Detect which cell encompasses the target text, then output its [x, y] center coordinate. 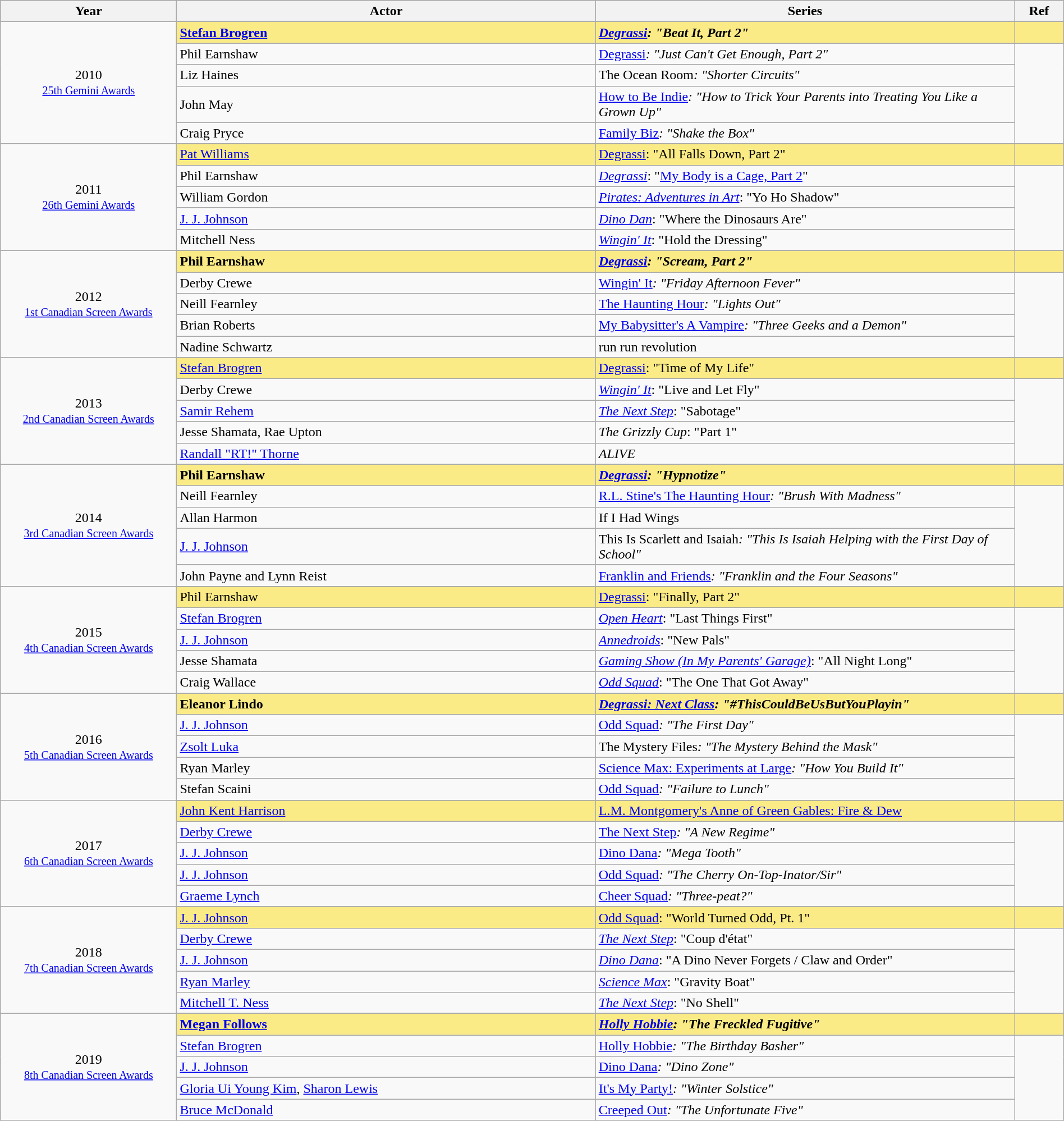
Annedroids: "New Pals" [805, 639]
Dino Dana: "Mega Tooth" [805, 853]
2013 2nd Canadian Screen Awards [89, 411]
Science Max: Experiments at Large: "How You Build It" [805, 768]
Nadine Schwartz [386, 347]
2015 4th Canadian Screen Awards [89, 639]
Series [805, 11]
If I Had Wings [805, 518]
The Next Step: "No Shell" [805, 1003]
2016 5th Canadian Screen Awards [89, 747]
Eleanor Lindo [386, 704]
The Haunting Hour: "Lights Out" [805, 304]
Cheer Squad: "Three-peat?" [805, 896]
Odd Squad: "Failure to Lunch" [805, 789]
Holly Hobbie: "The Birthday Basher" [805, 1046]
Stefan Scaini [386, 789]
Megan Follows [386, 1024]
Degrassi: "All Falls Down, Part 2" [805, 154]
Degrassi: "Finally, Part 2" [805, 597]
The Ocean Room: "Shorter Circuits" [805, 75]
Franklin and Friends: "Franklin and the Four Seasons" [805, 575]
Odd Squad: "World Turned Odd, Pt. 1" [805, 917]
The Next Step: "Sabotage" [805, 411]
The Grizzly Cup: "Part 1" [805, 432]
2018 7th Canadian Screen Awards [89, 960]
Degrassi: "Just Can't Get Enough, Part 2" [805, 54]
Jesse Shamata [386, 661]
Degrassi: Next Class: "#ThisCouldBeUsButYouPlayin" [805, 704]
R.L. Stine's The Haunting Hour: "Brush With Madness" [805, 496]
Mitchell Ness [386, 240]
L.M. Montgomery's Anne of Green Gables: Fire & Dew [805, 811]
John May [386, 104]
Degrassi: "My Body is a Cage, Part 2" [805, 176]
2011 26th Gemini Awards [89, 197]
Degrassi: "Beat It, Part 2" [805, 33]
Dino Dana: "A Dino Never Forgets / Claw and Order" [805, 960]
ALIVE [805, 454]
It's My Party!: "Winter Solstice" [805, 1088]
2019 8th Canadian Screen Awards [89, 1067]
The Next Step: "A New Regime" [805, 832]
run run revolution [805, 347]
Degrassi: "Scream, Part 2" [805, 261]
Degrassi: "Time of My Life" [805, 368]
Creeped Out: "The Unfortunate Five" [805, 1110]
My Babysitter's A Vampire: "Three Geeks and a Demon" [805, 326]
Craig Pryce [386, 133]
Science Max: "Gravity Boat" [805, 982]
2010 25th Gemini Awards [89, 83]
Open Heart: "Last Things First" [805, 618]
Samir Rehem [386, 411]
This Is Scarlett and Isaiah: "This Is Isaiah Helping with the First Day of School" [805, 547]
John Kent Harrison [386, 811]
Randall "RT!" Thorne [386, 454]
Zsolt Luka [386, 747]
The Next Step: "Coup d'état" [805, 939]
Dino Dan: "Where the Dinosaurs Are" [805, 218]
Degrassi: "Hypnotize" [805, 475]
Jesse Shamata, Rae Upton [386, 432]
Year [89, 11]
Odd Squad: "The Cherry On-Top-Inator/Sir" [805, 875]
Gaming Show (In My Parents' Garage): "All Night Long" [805, 661]
Liz Haines [386, 75]
Bruce McDonald [386, 1110]
2017 6th Canadian Screen Awards [89, 853]
How to Be Indie: "How to Trick Your Parents into Treating You Like a Grown Up" [805, 104]
Actor [386, 11]
Pirates: Adventures in Art: "Yo Ho Shadow" [805, 197]
Dino Dana: "Dino Zone" [805, 1067]
Odd Squad: "The One That Got Away" [805, 683]
The Mystery Files: "The Mystery Behind the Mask" [805, 747]
Family Biz: "Shake the Box" [805, 133]
John Payne and Lynn Reist [386, 575]
Wingin' It: "Friday Afternoon Fever" [805, 282]
Craig Wallace [386, 683]
Wingin' It: "Live and Let Fly" [805, 390]
2012 1st Canadian Screen Awards [89, 304]
Ref [1039, 11]
Odd Squad: "The First Day" [805, 725]
2014 3rd Canadian Screen Awards [89, 525]
Allan Harmon [386, 518]
Graeme Lynch [386, 896]
William Gordon [386, 197]
Brian Roberts [386, 326]
Pat Williams [386, 154]
Gloria Ui Young Kim, Sharon Lewis [386, 1088]
Mitchell T. Ness [386, 1003]
Holly Hobbie: "The Freckled Fugitive" [805, 1024]
Wingin' It: "Hold the Dressing" [805, 240]
